For the text-containing cell, return its midpoint in [x, y] coordinate format. 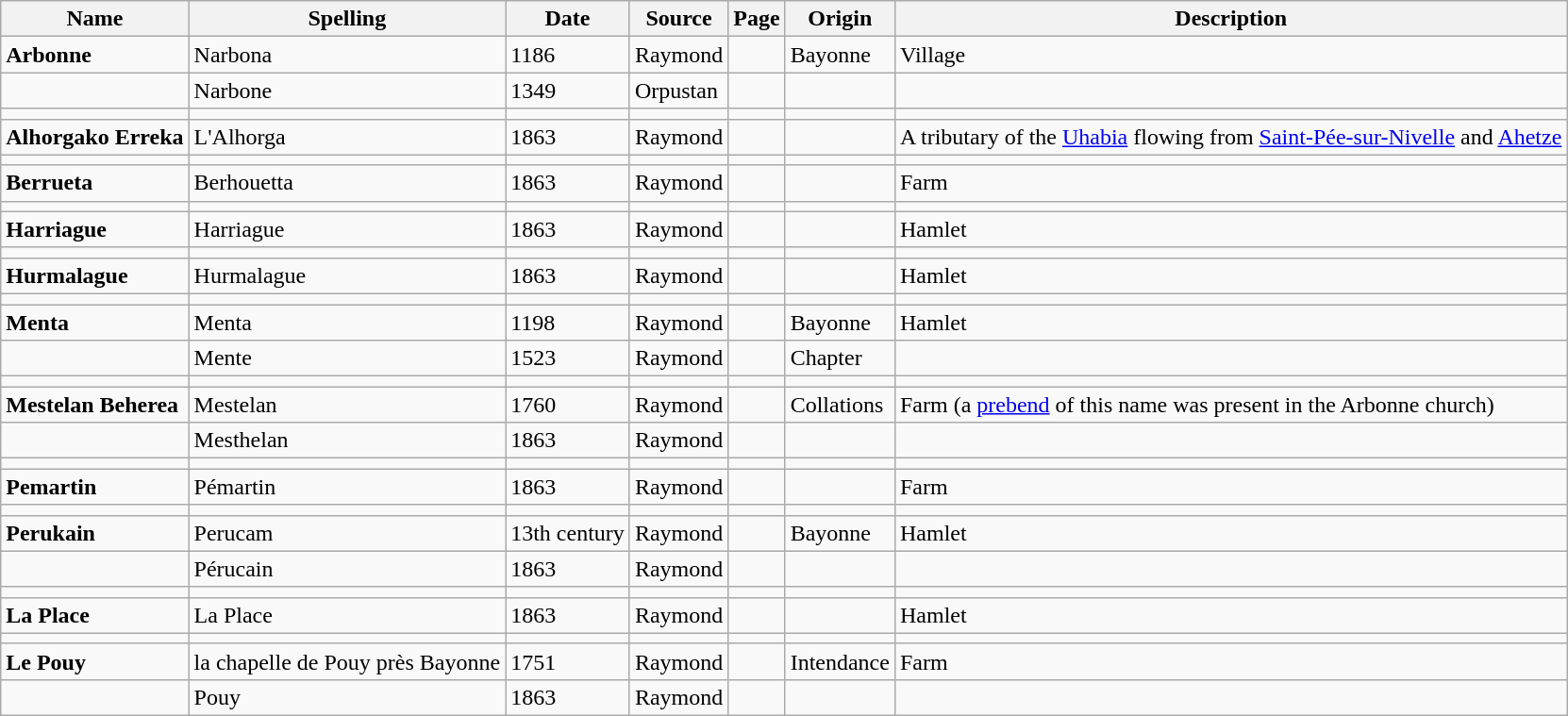
Narbone [347, 91]
Perukain [94, 533]
Perucam [347, 533]
1198 [568, 322]
Village [1230, 55]
1349 [568, 91]
Intendance [840, 661]
Pérucain [347, 569]
Source [678, 19]
Origin [840, 19]
Mesthelan [347, 441]
13th century [568, 533]
Alhorgako Erreka [94, 137]
Spelling [347, 19]
Pemartin [94, 487]
la chapelle de Pouy près Bayonne [347, 661]
Date [568, 19]
Berrueta [94, 183]
Le Pouy [94, 661]
Page [757, 19]
Farm (a prebend of this name was present in the Arbonne church) [1230, 405]
L'Alhorga [347, 137]
Collations [840, 405]
Narbona [347, 55]
Mestelan [347, 405]
Pouy [347, 697]
Mente [347, 358]
Orpustan [678, 91]
Chapter [840, 358]
Berhouetta [347, 183]
1523 [568, 358]
Description [1230, 19]
1760 [568, 405]
1751 [568, 661]
1186 [568, 55]
Arbonne [94, 55]
A tributary of the Uhabia flowing from Saint-Pée-sur-Nivelle and Ahetze [1230, 137]
Name [94, 19]
Mestelan Beherea [94, 405]
Pémartin [347, 487]
